Return (X, Y) of the center of cell containing provided text 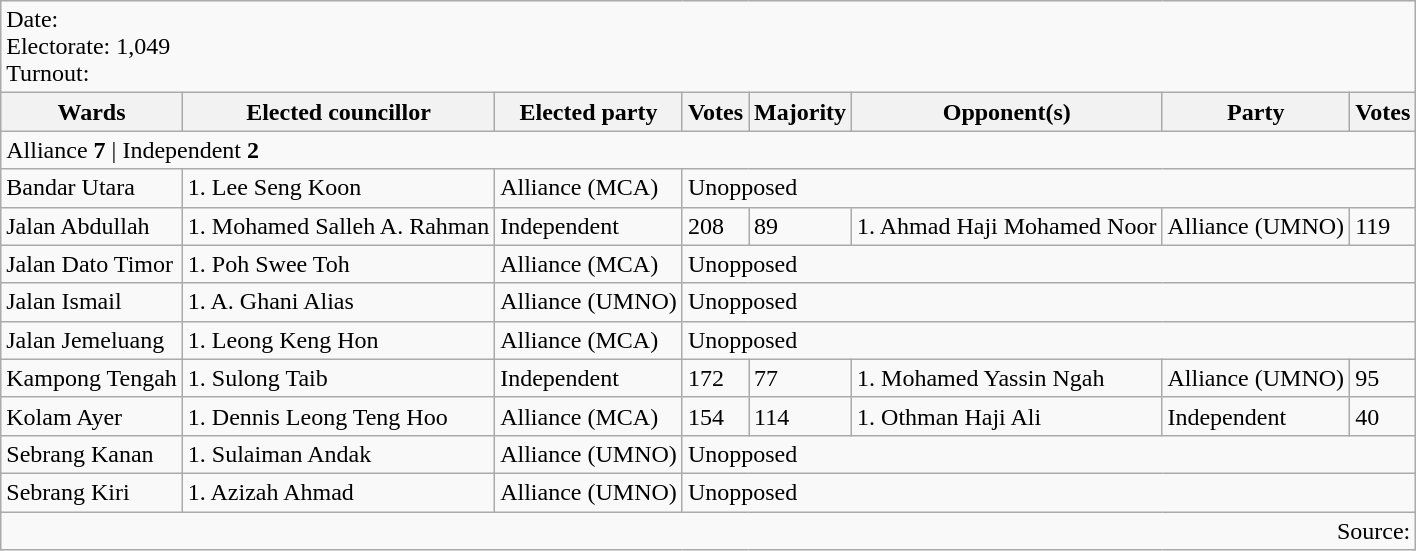
Elected party (589, 112)
Majority (800, 112)
172 (715, 378)
1. A. Ghani Alias (338, 302)
Alliance 7 | Independent 2 (708, 150)
1. Sulaiman Andak (338, 454)
208 (715, 226)
Opponent(s) (1007, 112)
89 (800, 226)
119 (1383, 226)
40 (1383, 416)
Kampong Tengah (92, 378)
Sebrang Kiri (92, 492)
95 (1383, 378)
1. Dennis Leong Teng Hoo (338, 416)
Jalan Dato Timor (92, 264)
77 (800, 378)
1. Ahmad Haji Mohamed Noor (1007, 226)
Date: Electorate: 1,049 Turnout: (708, 47)
Jalan Abdullah (92, 226)
1. Sulong Taib (338, 378)
Sebrang Kanan (92, 454)
1. Leong Keng Hon (338, 340)
Wards (92, 112)
Party (1256, 112)
1. Azizah Ahmad (338, 492)
1. Mohamed Salleh A. Rahman (338, 226)
Bandar Utara (92, 188)
Jalan Jemeluang (92, 340)
Elected councillor (338, 112)
154 (715, 416)
1. Othman Haji Ali (1007, 416)
1. Poh Swee Toh (338, 264)
Jalan Ismail (92, 302)
Kolam Ayer (92, 416)
114 (800, 416)
1. Lee Seng Koon (338, 188)
Source: (708, 531)
1. Mohamed Yassin Ngah (1007, 378)
